Scan for the cell matching the given text and deliver its (X, Y) coordinate at center. 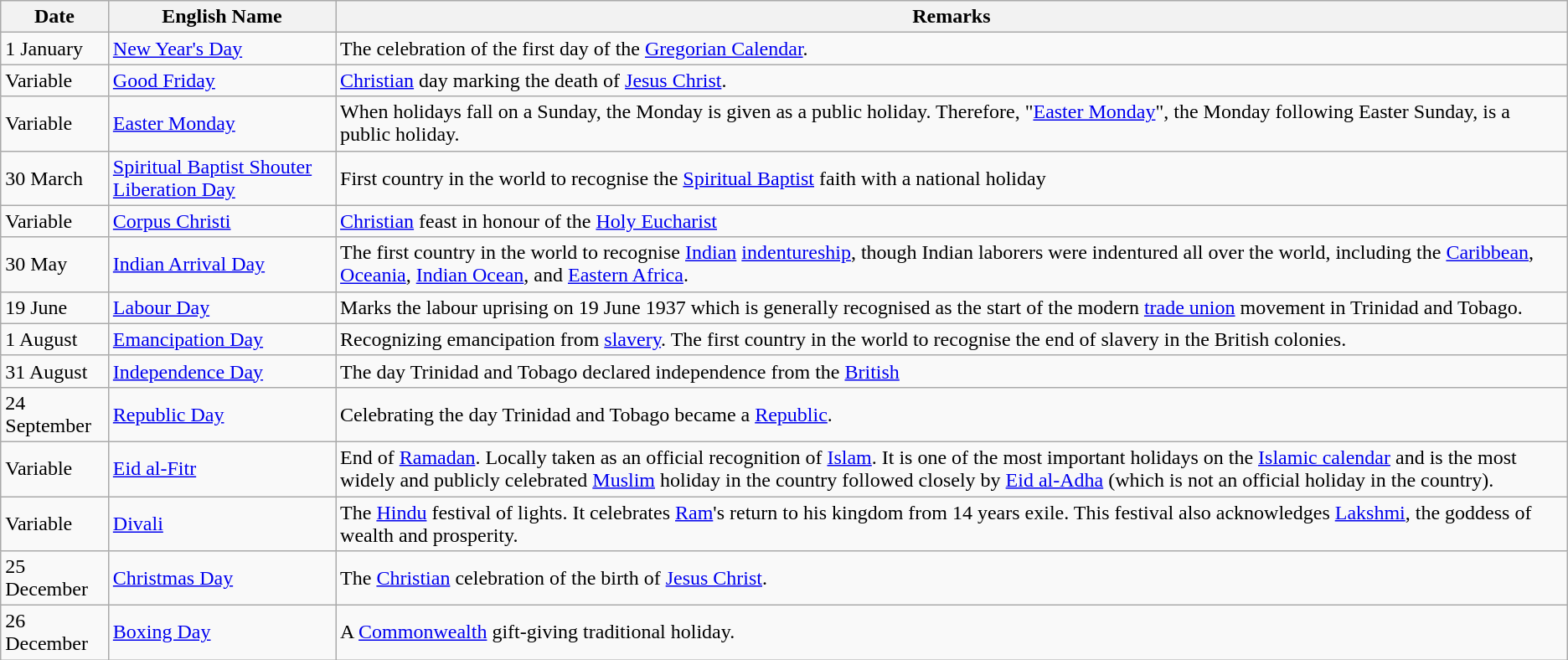
The celebration of the first day of the Gregorian Calendar. (952, 49)
Republic Day (221, 414)
Christian feast in honour of the Holy Eucharist (952, 221)
26 December (55, 633)
New Year's Day (221, 49)
19 June (55, 307)
Boxing Day (221, 633)
Divali (221, 523)
24 September (55, 414)
25 December (55, 578)
The day Trinidad and Tobago declared independence from the British (952, 371)
Marks the labour uprising on 19 June 1937 which is generally recognised as the start of the modern trade union movement in Trinidad and Tobago. (952, 307)
Spiritual Baptist Shouter Liberation Day (221, 178)
The Christian celebration of the birth of Jesus Christ. (952, 578)
Easter Monday (221, 124)
1 August (55, 339)
Remarks (952, 17)
Eid al-Fitr (221, 469)
30 March (55, 178)
31 August (55, 371)
Celebrating the day Trinidad and Tobago became a Republic. (952, 414)
1 January (55, 49)
Independence Day (221, 371)
30 May (55, 265)
First country in the world to recognise the Spiritual Baptist faith with a national holiday (952, 178)
A Commonwealth gift-giving traditional holiday. (952, 633)
Indian Arrival Day (221, 265)
Labour Day (221, 307)
Emancipation Day (221, 339)
Christian day marking the death of Jesus Christ. (952, 80)
Good Friday (221, 80)
Recognizing emancipation from slavery. The first country in the world to recognise the end of slavery in the British colonies. (952, 339)
Corpus Christi (221, 221)
Date (55, 17)
English Name (221, 17)
Christmas Day (221, 578)
